Scan for the cell matching the given text and deliver its [X, Y] coordinate at center. 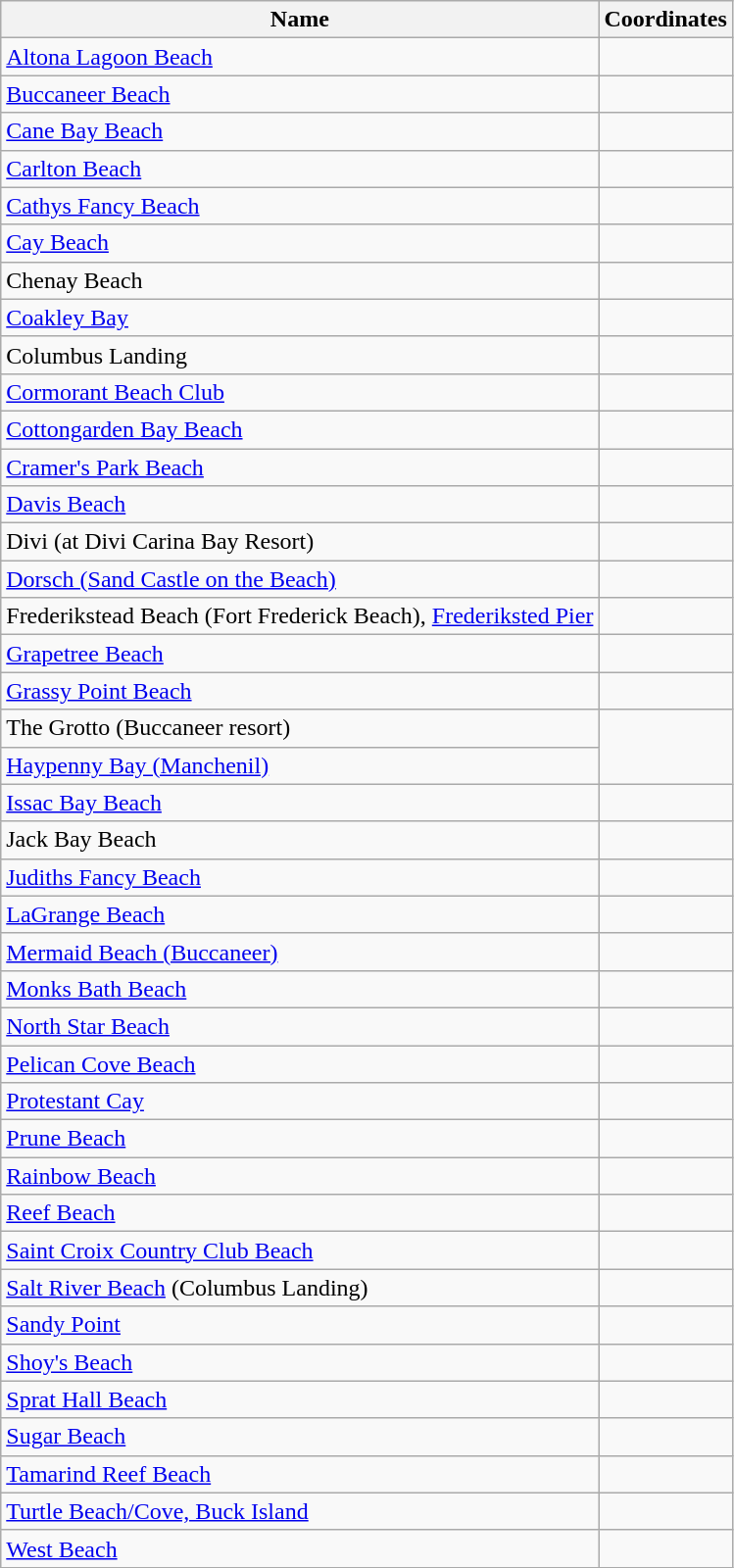
Protestant Cay [300, 1102]
Cramer's Park Beach [300, 467]
Mermaid Beach (Buccaneer) [300, 952]
Monks Bath Beach [300, 989]
Sprat Hall Beach [300, 1399]
Cay Beach [300, 243]
Jack Bay Beach [300, 840]
Prune Beach [300, 1139]
Chenay Beach [300, 280]
Salt River Beach (Columbus Landing) [300, 1288]
Saint Croix Country Club Beach [300, 1250]
Davis Beach [300, 505]
Cathys Fancy Beach [300, 206]
Grassy Point Beach [300, 691]
Cane Bay Beach [300, 131]
Buccaneer Beach [300, 94]
Sandy Point [300, 1325]
Carlton Beach [300, 169]
Haypenny Bay (Manchenil) [300, 765]
Tamarind Reef Beach [300, 1474]
Pelican Cove Beach [300, 1063]
North Star Beach [300, 1026]
Columbus Landing [300, 355]
LaGrange Beach [300, 914]
Divi (at Divi Carina Bay Resort) [300, 542]
Cormorant Beach Club [300, 392]
Issac Bay Beach [300, 803]
Reef Beach [300, 1213]
Frederikstead Beach (Fort Frederick Beach), Frederiksted Pier [300, 616]
West Beach [300, 1548]
Coakley Bay [300, 318]
Grapetree Beach [300, 654]
Turtle Beach/Cove, Buck Island [300, 1511]
Altona Lagoon Beach [300, 57]
Dorsch (Sand Castle on the Beach) [300, 579]
Sugar Beach [300, 1437]
Rainbow Beach [300, 1176]
Shoy's Beach [300, 1362]
The Grotto (Buccaneer resort) [300, 728]
Name [300, 20]
Judiths Fancy Beach [300, 877]
Coordinates [665, 20]
Cottongarden Bay Beach [300, 429]
